Detect which cell encompasses the target text, then output its (X, Y) center coordinate. 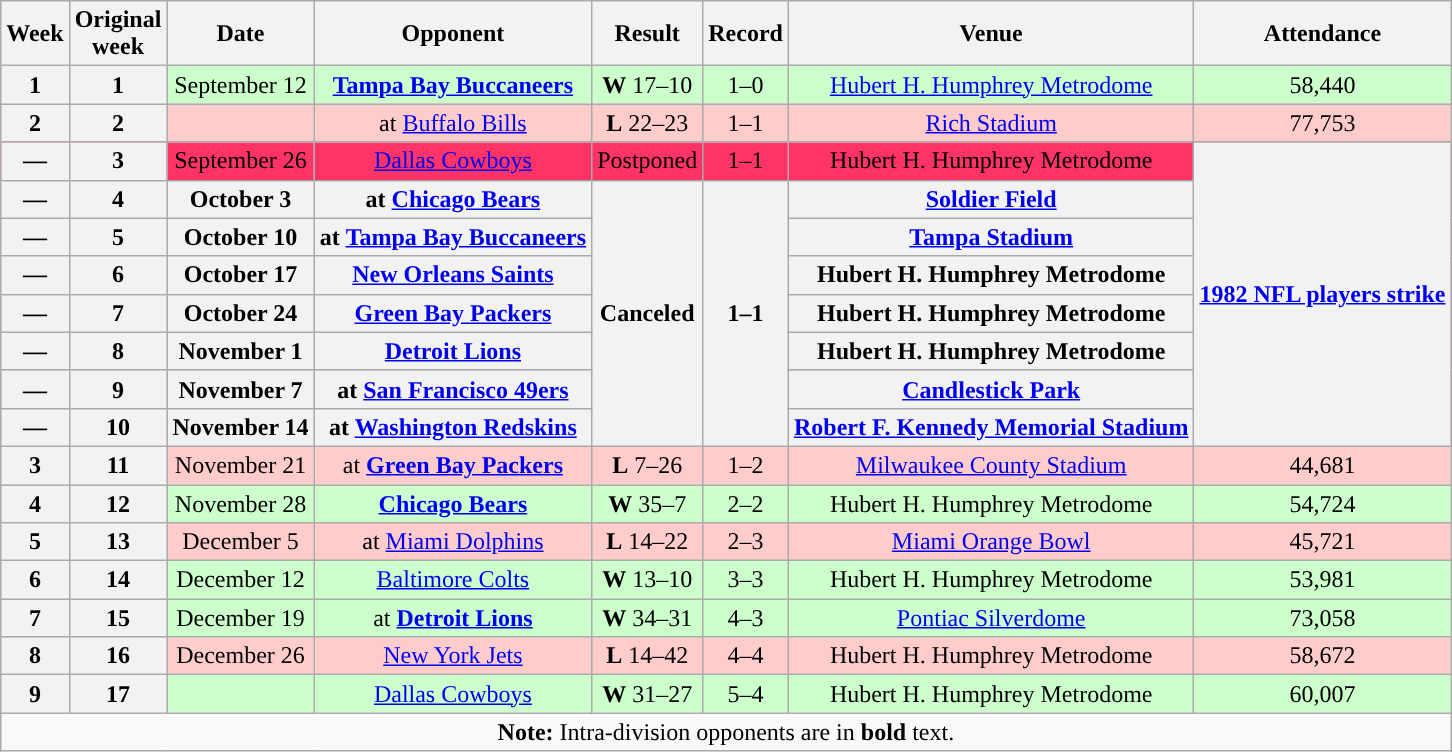
Miami Orange Bowl (990, 542)
December 12 (240, 580)
L 14–22 (648, 542)
November 7 (240, 389)
at Tampa Bay Buccaneers (453, 237)
W 13–10 (648, 580)
Canceled (648, 313)
44,681 (1322, 465)
November 28 (240, 503)
Date (240, 34)
60,007 (1322, 694)
November 21 (240, 465)
2–2 (746, 503)
Baltimore Colts (453, 580)
Venue (990, 34)
15 (118, 618)
at Washington Redskins (453, 427)
Result (648, 34)
77,753 (1322, 123)
17 (118, 694)
1982 NFL players strike (1322, 294)
73,058 (1322, 618)
Chicago Bears (453, 503)
L 14–42 (648, 656)
Opponent (453, 34)
at Chicago Bears (453, 199)
L 7–26 (648, 465)
Milwaukee County Stadium (990, 465)
Postponed (648, 161)
4–4 (746, 656)
16 (118, 656)
at Miami Dolphins (453, 542)
W 17–10 (648, 85)
Record (746, 34)
at San Francisco 49ers (453, 389)
October 17 (240, 275)
13 (118, 542)
New York Jets (453, 656)
53,981 (1322, 580)
October 10 (240, 237)
November 1 (240, 351)
12 (118, 503)
5–4 (746, 694)
New Orleans Saints (453, 275)
October 3 (240, 199)
1–2 (746, 465)
Candlestick Park (990, 389)
December 19 (240, 618)
54,724 (1322, 503)
Pontiac Silverdome (990, 618)
Green Bay Packers (453, 313)
December 26 (240, 656)
2–3 (746, 542)
11 (118, 465)
45,721 (1322, 542)
Detroit Lions (453, 351)
Tampa Stadium (990, 237)
November 14 (240, 427)
October 24 (240, 313)
4–3 (746, 618)
Tampa Bay Buccaneers (453, 85)
Week (35, 34)
Rich Stadium (990, 123)
at Buffalo Bills (453, 123)
W 35–7 (648, 503)
10 (118, 427)
Note: Intra-division opponents are in bold text. (726, 732)
Soldier Field (990, 199)
September 26 (240, 161)
Attendance (1322, 34)
14 (118, 580)
September 12 (240, 85)
Robert F. Kennedy Memorial Stadium (990, 427)
L 22–23 (648, 123)
December 5 (240, 542)
58,440 (1322, 85)
Originalweek (118, 34)
3–3 (746, 580)
W 31–27 (648, 694)
1–0 (746, 85)
W 34–31 (648, 618)
at Green Bay Packers (453, 465)
at Detroit Lions (453, 618)
58,672 (1322, 656)
